Capture the cell that displays the provided text and extract its [X, Y] central coordinate. 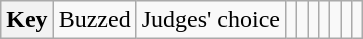
Key [27, 20]
Judges' choice [210, 20]
Buzzed [94, 20]
